Return [X, Y] of the center of cell containing provided text 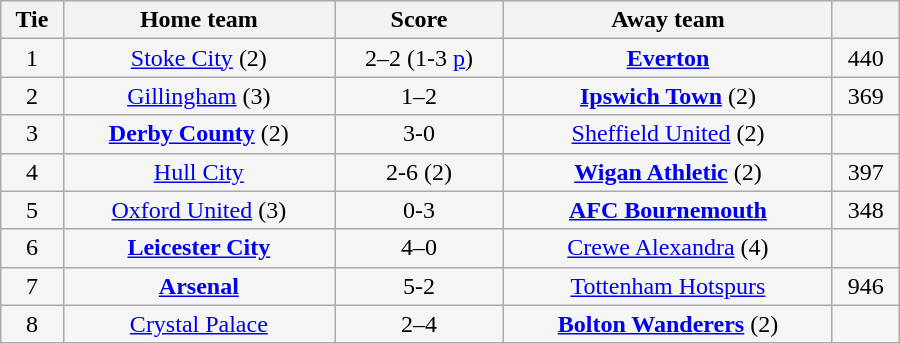
3-0 [420, 134]
4 [32, 172]
Gillingham (3) [198, 96]
Bolton Wanderers (2) [668, 324]
1 [32, 58]
2–2 (1-3 p) [420, 58]
Leicester City [198, 248]
Away team [668, 20]
Score [420, 20]
440 [866, 58]
Tottenham Hotspurs [668, 286]
Arsenal [198, 286]
0-3 [420, 210]
Home team [198, 20]
6 [32, 248]
Oxford United (3) [198, 210]
Sheffield United (2) [668, 134]
5 [32, 210]
Crewe Alexandra (4) [668, 248]
369 [866, 96]
Everton [668, 58]
Hull City [198, 172]
946 [866, 286]
2 [32, 96]
348 [866, 210]
Tie [32, 20]
Crystal Palace [198, 324]
397 [866, 172]
AFC Bournemouth [668, 210]
8 [32, 324]
7 [32, 286]
5-2 [420, 286]
2–4 [420, 324]
Derby County (2) [198, 134]
1–2 [420, 96]
4–0 [420, 248]
Wigan Athletic (2) [668, 172]
3 [32, 134]
2-6 (2) [420, 172]
Stoke City (2) [198, 58]
Ipswich Town (2) [668, 96]
